Detect which cell encompasses the target text, then output its [X, Y] center coordinate. 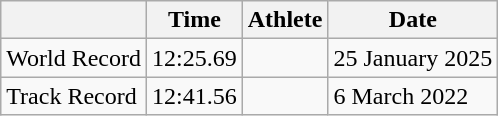
Date [413, 20]
Time [195, 20]
World Record [74, 58]
12:25.69 [195, 58]
12:41.56 [195, 96]
Athlete [285, 20]
Track Record [74, 96]
25 January 2025 [413, 58]
6 March 2022 [413, 96]
